Determine the (X, Y) coordinate at the center of the cell enclosing the given text.  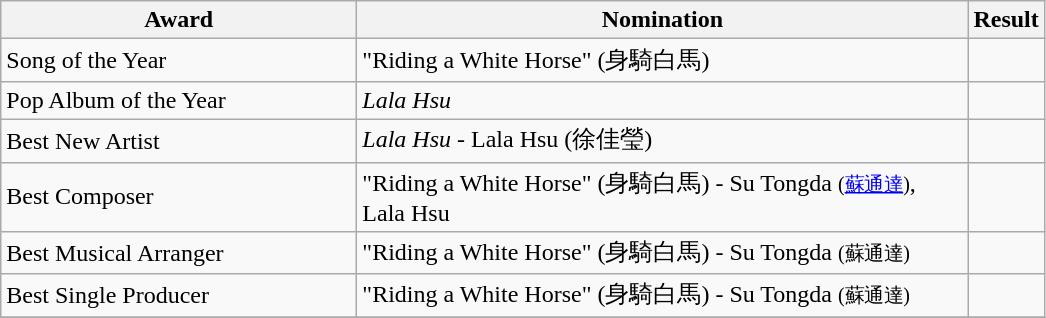
Best Musical Arranger (179, 254)
Pop Album of the Year (179, 100)
Award (179, 20)
Lala Hsu (662, 100)
Best Single Producer (179, 296)
Best New Artist (179, 140)
Best Composer (179, 197)
Nomination (662, 20)
"Riding a White Horse" (身騎白馬) (662, 60)
Result (1006, 20)
Song of the Year (179, 60)
Lala Hsu - Lala Hsu (徐佳瑩) (662, 140)
"Riding a White Horse" (身騎白馬) - Su Tongda (蘇通達), Lala Hsu (662, 197)
